For the text-containing cell, return its midpoint in [x, y] coordinate format. 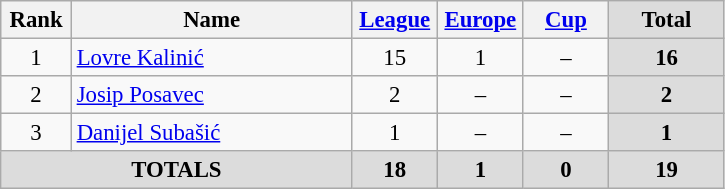
TOTALS [176, 170]
18 [395, 170]
3 [36, 133]
Danijel Subašić [212, 133]
Lovre Kalinić [212, 58]
15 [395, 58]
Name [212, 20]
16 [667, 58]
Cup [566, 20]
0 [566, 170]
Josip Posavec [212, 95]
Europe [481, 20]
Total [667, 20]
League [395, 20]
19 [667, 170]
Rank [36, 20]
